Find where the given text appears and provide that cell's center as (X, Y) coordinate. 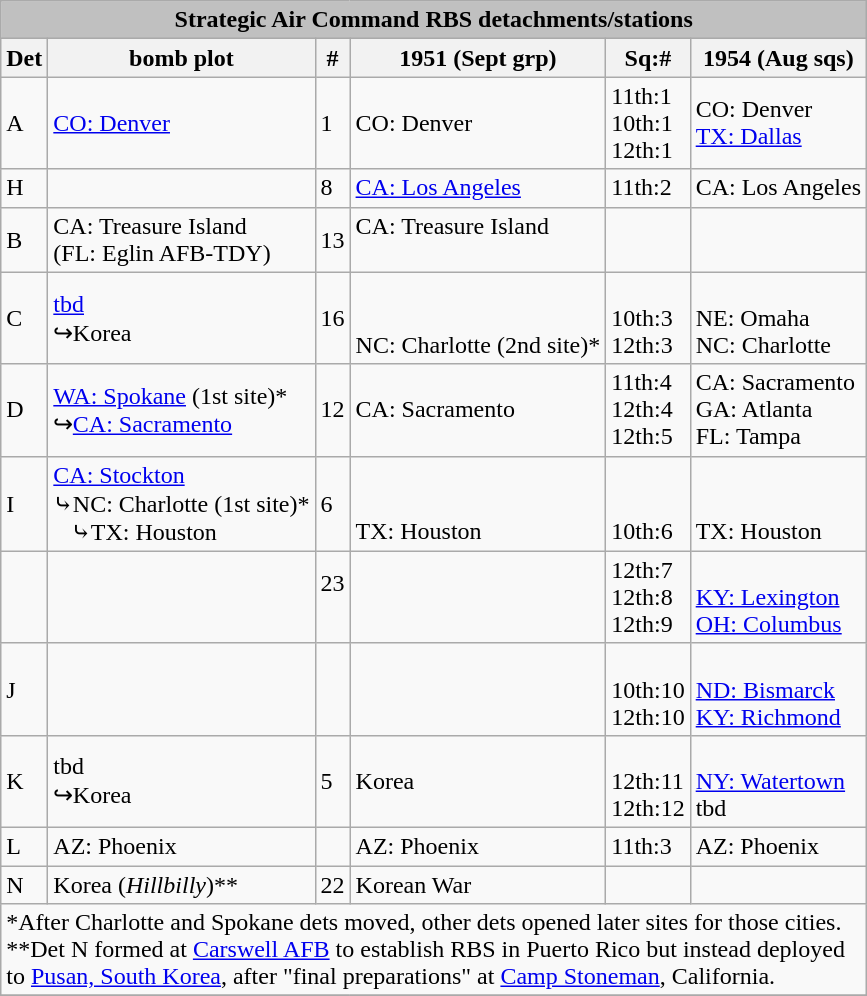
CA: Treasure Island (478, 240)
11th:4 12th:412th:5 (648, 410)
1954 (Aug sqs) (778, 58)
12th:7 12th:812th:9 (648, 597)
16 (332, 318)
NE: Omaha NC: Charlotte (778, 318)
NY: Watertown tbd (778, 781)
11th:2 (648, 188)
ND: Bismarck KY: Richmond (778, 689)
C (24, 318)
L (24, 846)
Det (24, 58)
6 (332, 504)
KY: Lexington OH: Columbus (778, 597)
CA: Treasure Island(FL: Eglin AFB-TDY) (182, 240)
12th:11 12th:12 (648, 781)
CA: Sacramento (478, 410)
10th:6 (648, 504)
CA: Sacramento GA: AtlantaFL: Tampa (778, 410)
Korean War (478, 885)
1951 (Sept grp) (478, 58)
10th:3 12th:3 (648, 318)
NC: Charlotte (2nd site)* (478, 318)
D (24, 410)
H (24, 188)
I (24, 504)
B (24, 240)
bomb plot (182, 58)
11th:3 (648, 846)
K (24, 781)
CA: Stockton⤷NC: Charlotte (1st site)* ⤷TX: Houston (182, 504)
J (24, 689)
10th:1012th:10 (648, 689)
5 (332, 781)
N (24, 885)
8 (332, 188)
13 (332, 240)
22 (332, 885)
CO: DenverTX: Dallas (778, 123)
Sq:# (648, 58)
11th:110th:112th:1 (648, 123)
A (24, 123)
1 (332, 123)
WA: Spokane (1st site)*↪CA: Sacramento (182, 410)
Korea (Hillbilly)** (182, 885)
# (332, 58)
Strategic Air Command RBS detachments/stations (434, 20)
23 (332, 597)
Korea (478, 781)
12 (332, 410)
